Return (x, y) of the center of cell containing provided text 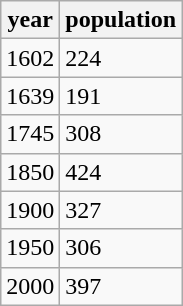
year (30, 20)
1602 (30, 58)
1900 (30, 210)
308 (121, 134)
1639 (30, 96)
397 (121, 286)
1850 (30, 172)
224 (121, 58)
327 (121, 210)
population (121, 20)
1950 (30, 248)
424 (121, 172)
1745 (30, 134)
191 (121, 96)
2000 (30, 286)
306 (121, 248)
